Return the [x, y] coordinate for the center point of the cell that contains the specified text.  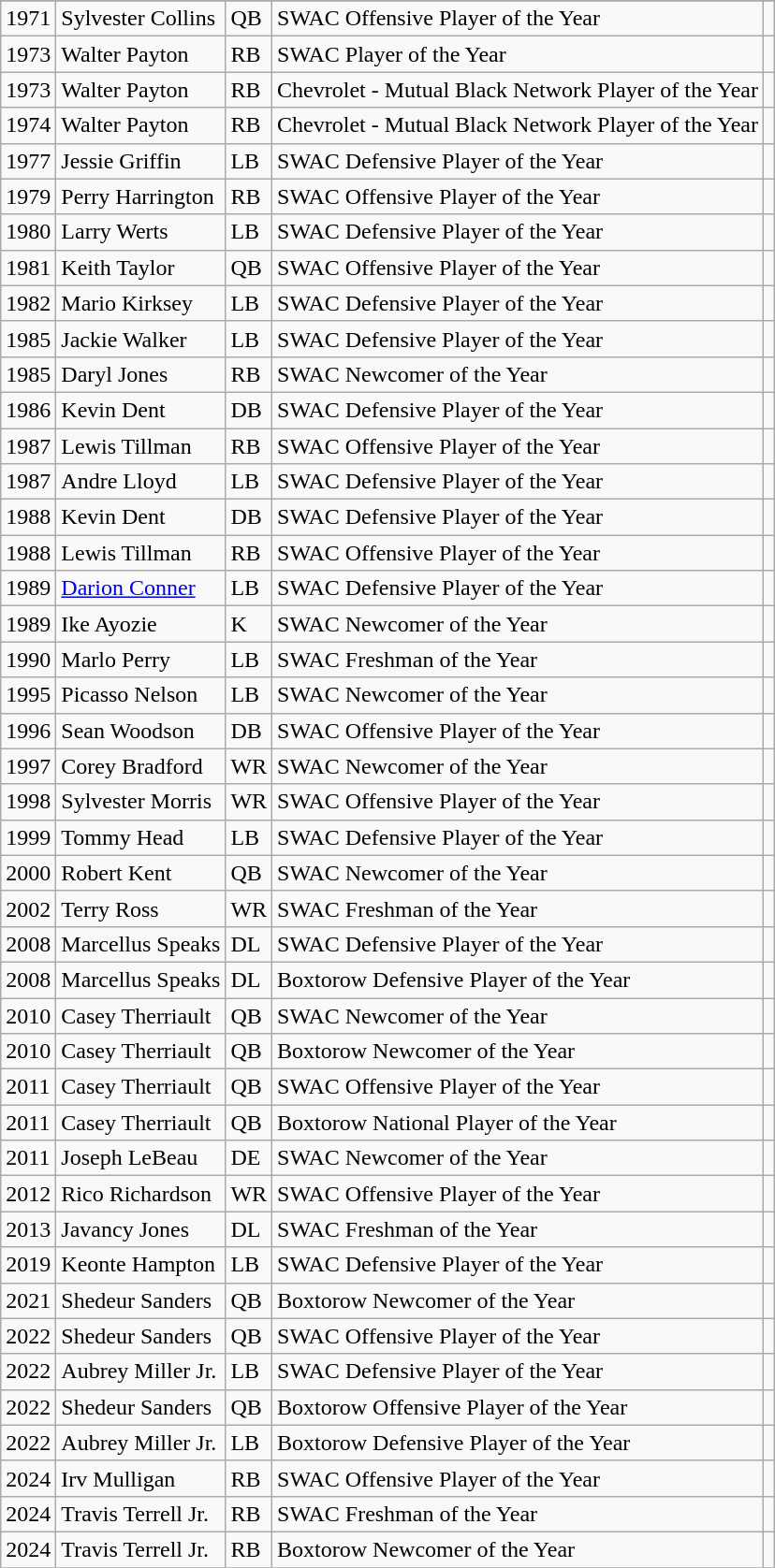
1997 [28, 766]
1979 [28, 196]
Andre Lloyd [140, 482]
1990 [28, 660]
Daryl Jones [140, 374]
Boxtorow National Player of the Year [519, 1123]
Joseph LeBeau [140, 1158]
Darion Conner [140, 588]
2021 [28, 1300]
1995 [28, 695]
1974 [28, 125]
K [249, 624]
Corey Bradford [140, 766]
1977 [28, 161]
Irv Mulligan [140, 1478]
Picasso Nelson [140, 695]
Robert Kent [140, 873]
SWAC Player of the Year [519, 54]
DE [249, 1158]
2000 [28, 873]
1982 [28, 303]
Sylvester Collins [140, 19]
2013 [28, 1229]
2012 [28, 1194]
Ike Ayozie [140, 624]
2002 [28, 908]
1980 [28, 232]
Jessie Griffin [140, 161]
Sean Woodson [140, 731]
Marlo Perry [140, 660]
Rico Richardson [140, 1194]
Larry Werts [140, 232]
Javancy Jones [140, 1229]
1981 [28, 268]
1999 [28, 837]
Perry Harrington [140, 196]
1996 [28, 731]
Sylvester Morris [140, 802]
Jackie Walker [140, 339]
Mario Kirksey [140, 303]
Tommy Head [140, 837]
Keonte Hampton [140, 1265]
1986 [28, 410]
1998 [28, 802]
1971 [28, 19]
Terry Ross [140, 908]
Boxtorow Offensive Player of the Year [519, 1407]
Keith Taylor [140, 268]
2019 [28, 1265]
